Return (x, y) of the center of cell containing provided text 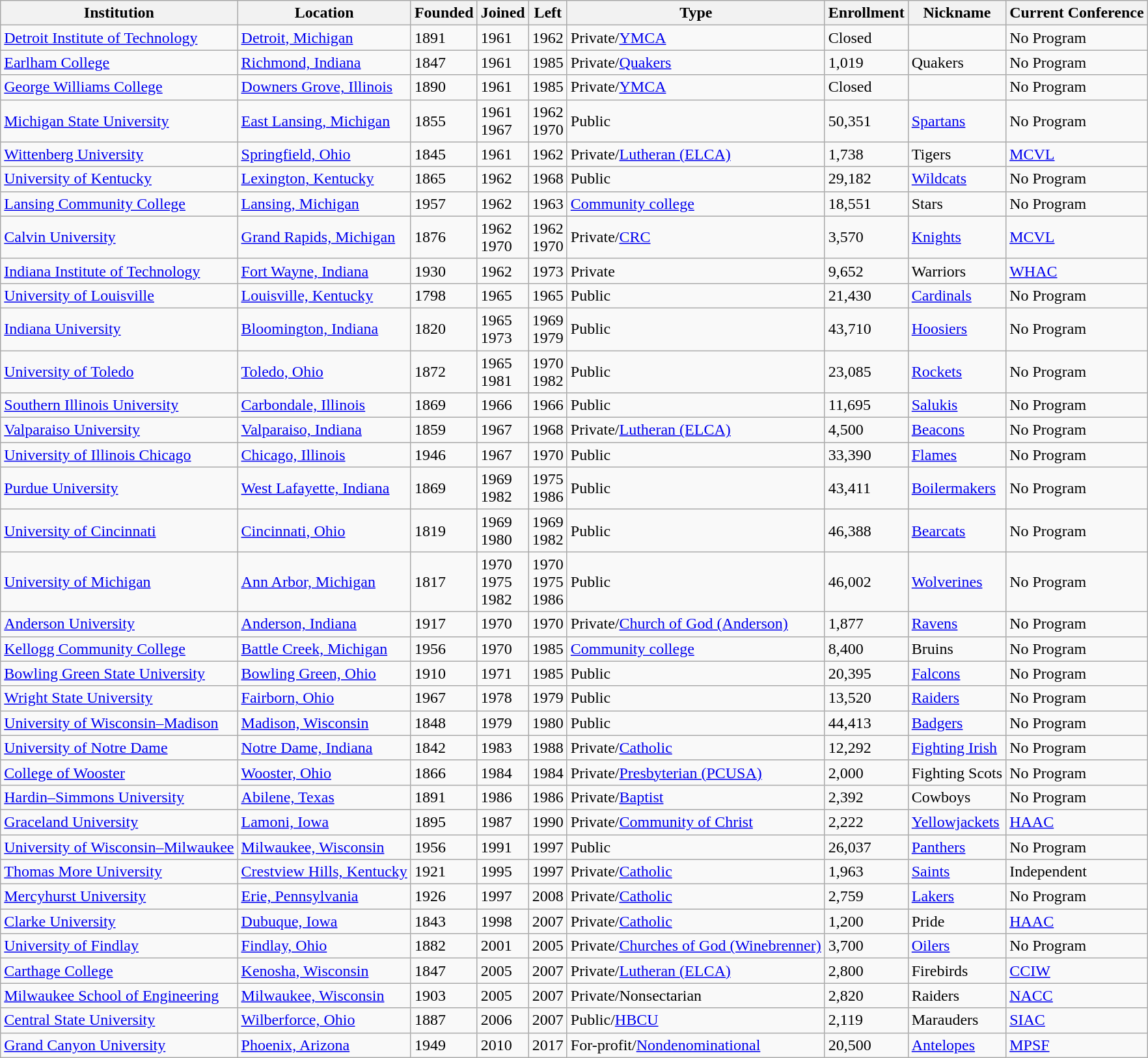
For-profit/Nondenominational (696, 1045)
University of Cincinnati (119, 531)
East Lansing, Michigan (324, 121)
SIAC (1076, 1020)
2,800 (866, 971)
Bearcats (957, 531)
Dubuque, Iowa (324, 921)
18,551 (866, 204)
1,019 (866, 62)
44,413 (866, 723)
Anderson, Indiana (324, 624)
1865 (444, 179)
Private/CRC (696, 237)
Public/HBCU (696, 1020)
Madison, Wisconsin (324, 723)
2010 (502, 1045)
Kellogg Community College (119, 649)
Independent (1076, 872)
University of Toledo (119, 371)
Oilers (957, 946)
19751986 (548, 488)
Cowboys (957, 797)
Current Conference (1076, 13)
George Williams College (119, 87)
Joined (502, 13)
1973 (548, 271)
1971 (502, 673)
Grand Canyon University (119, 1045)
Private/Baptist (696, 797)
26,037 (866, 847)
19691979 (548, 329)
1848 (444, 723)
Detroit Institute of Technology (119, 38)
197019751982 (502, 582)
19701982 (548, 371)
Lansing Community College (119, 204)
9,652 (866, 271)
Findlay, Ohio (324, 946)
Marauders (957, 1020)
1842 (444, 748)
Crestview Hills, Kentucky (324, 872)
1946 (444, 455)
Wolverines (957, 582)
1,963 (866, 872)
Michigan State University (119, 121)
1890 (444, 87)
Abilene, Texas (324, 797)
12,292 (866, 748)
33,390 (866, 455)
1903 (444, 996)
Cincinnati, Ohio (324, 531)
Beacons (957, 430)
1895 (444, 822)
1,877 (866, 624)
Fort Wayne, Indiana (324, 271)
1988 (548, 748)
11,695 (866, 405)
Bowling Green State University (119, 673)
1798 (444, 295)
Wright State University (119, 698)
2,759 (866, 897)
1866 (444, 772)
1882 (444, 946)
West Lafayette, Indiana (324, 488)
Panthers (957, 847)
Toledo, Ohio (324, 371)
Badgers (957, 723)
Private/Churches of God (Winebrenner) (696, 946)
Grand Rapids, Michigan (324, 237)
Bloomington, Indiana (324, 329)
Battle Creek, Michigan (324, 649)
1980 (548, 723)
23,085 (866, 371)
2,000 (866, 772)
1930 (444, 271)
19611967 (502, 121)
Clarke University (119, 921)
Milwaukee School of Engineering (119, 996)
1876 (444, 237)
Valparaiso University (119, 430)
Valparaiso, Indiana (324, 430)
50,351 (866, 121)
1917 (444, 624)
Springfield, Ohio (324, 154)
Fighting Scots (957, 772)
Nickname (957, 13)
Private (696, 271)
1957 (444, 204)
Private/Presbyterian (PCUSA) (696, 772)
Founded (444, 13)
13,520 (866, 698)
Spartans (957, 121)
43,710 (866, 329)
Wilberforce, Ohio (324, 1020)
Antelopes (957, 1045)
Detroit, Michigan (324, 38)
1921 (444, 872)
NACC (1076, 996)
Wooster, Ohio (324, 772)
3,700 (866, 946)
Mercyhurst University (119, 897)
8,400 (866, 649)
2,392 (866, 797)
Erie, Pennsylvania (324, 897)
Central State University (119, 1020)
Lamoni, Iowa (324, 822)
1990 (548, 822)
19651973 (502, 329)
1926 (444, 897)
19691980 (502, 531)
1978 (502, 698)
University of Louisville (119, 295)
1845 (444, 154)
CCIW (1076, 971)
1872 (444, 371)
Kenosha, Wisconsin (324, 971)
Location (324, 13)
1817 (444, 582)
University of Michigan (119, 582)
29,182 (866, 179)
1855 (444, 121)
Lansing, Michigan (324, 204)
College of Wooster (119, 772)
Calvin University (119, 237)
Boilermakers (957, 488)
Stars (957, 204)
Private/Community of Christ (696, 822)
43,411 (866, 488)
University of Kentucky (119, 179)
1,200 (866, 921)
Graceland University (119, 822)
Firebirds (957, 971)
197019751986 (548, 582)
Downers Grove, Illinois (324, 87)
Institution (119, 13)
2,222 (866, 822)
Fairborn, Ohio (324, 698)
Bowling Green, Ohio (324, 673)
Thomas More University (119, 872)
Ann Arbor, Michigan (324, 582)
20,395 (866, 673)
1819 (444, 531)
Quakers (957, 62)
Falcons (957, 673)
Notre Dame, Indiana (324, 748)
1995 (502, 872)
2,820 (866, 996)
University of Findlay (119, 946)
Lexington, Kentucky (324, 179)
3,570 (866, 237)
2006 (502, 1020)
University of Wisconsin–Madison (119, 723)
WHAC (1076, 271)
Hardin–Simmons University (119, 797)
Chicago, Illinois (324, 455)
Southern Illinois University (119, 405)
Carthage College (119, 971)
46,388 (866, 531)
Pride (957, 921)
Anderson University (119, 624)
1963 (548, 204)
1998 (502, 921)
21,430 (866, 295)
2017 (548, 1045)
Cardinals (957, 295)
19651981 (502, 371)
Bruins (957, 649)
Earlham College (119, 62)
1843 (444, 921)
1910 (444, 673)
Richmond, Indiana (324, 62)
1887 (444, 1020)
Wildcats (957, 179)
Louisville, Kentucky (324, 295)
Flames (957, 455)
1987 (502, 822)
Enrollment (866, 13)
4,500 (866, 430)
1949 (444, 1045)
Lakers (957, 897)
Indiana University (119, 329)
1983 (502, 748)
Indiana Institute of Technology (119, 271)
2001 (502, 946)
Left (548, 13)
Private/Quakers (696, 62)
Wittenberg University (119, 154)
University of Notre Dame (119, 748)
University of Illinois Chicago (119, 455)
Fighting Irish (957, 748)
20,500 (866, 1045)
1859 (444, 430)
Purdue University (119, 488)
46,002 (866, 582)
1991 (502, 847)
2,119 (866, 1020)
Type (696, 13)
MPSF (1076, 1045)
Tigers (957, 154)
1820 (444, 329)
Hoosiers (957, 329)
Salukis (957, 405)
Carbondale, Illinois (324, 405)
Private/Church of God (Anderson) (696, 624)
Saints (957, 872)
Rockets (957, 371)
Yellowjackets (957, 822)
Ravens (957, 624)
1,738 (866, 154)
Knights (957, 237)
Private/Nonsectarian (696, 996)
2008 (548, 897)
University of Wisconsin–Milwaukee (119, 847)
Phoenix, Arizona (324, 1045)
Warriors (957, 271)
